Determine the [X, Y] coordinate at the center of the cell enclosing the given text.  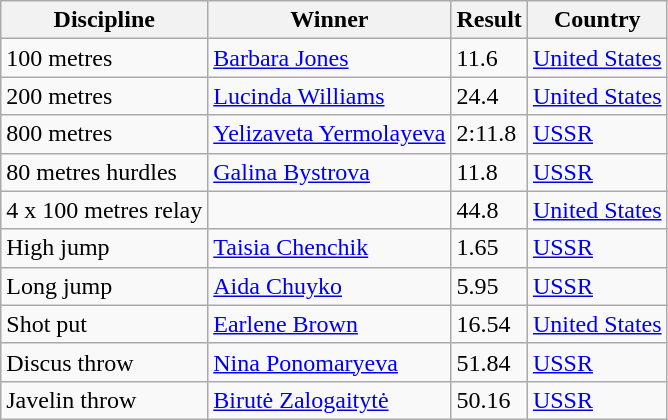
100 metres [104, 58]
Shot put [104, 324]
Winner [330, 20]
Lucinda Williams [330, 96]
Galina Bystrova [330, 172]
Yelizaveta Yermolayeva [330, 134]
24.4 [489, 96]
1.65 [489, 248]
51.84 [489, 362]
80 metres hurdles [104, 172]
Taisia Chenchik [330, 248]
5.95 [489, 286]
11.8 [489, 172]
800 metres [104, 134]
Country [597, 20]
High jump [104, 248]
Aida Chuyko [330, 286]
Long jump [104, 286]
2:11.8 [489, 134]
200 metres [104, 96]
Birutė Zalogaitytė [330, 400]
Discus throw [104, 362]
11.6 [489, 58]
4 x 100 metres relay [104, 210]
Earlene Brown [330, 324]
Discipline [104, 20]
Barbara Jones [330, 58]
16.54 [489, 324]
44.8 [489, 210]
Javelin throw [104, 400]
Result [489, 20]
Nina Ponomaryeva [330, 362]
50.16 [489, 400]
